Capture the cell that displays the provided text and extract its [x, y] central coordinate. 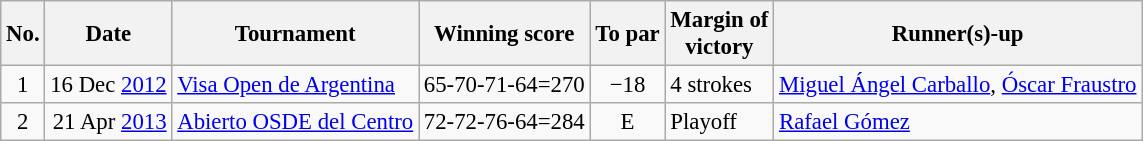
21 Apr 2013 [108, 122]
16 Dec 2012 [108, 85]
1 [23, 85]
65-70-71-64=270 [504, 85]
Winning score [504, 34]
Runner(s)-up [958, 34]
To par [628, 34]
2 [23, 122]
Date [108, 34]
4 strokes [720, 85]
Margin ofvictory [720, 34]
72-72-76-64=284 [504, 122]
−18 [628, 85]
Visa Open de Argentina [296, 85]
Rafael Gómez [958, 122]
Miguel Ángel Carballo, Óscar Fraustro [958, 85]
Tournament [296, 34]
Playoff [720, 122]
No. [23, 34]
E [628, 122]
Abierto OSDE del Centro [296, 122]
